Return the [x, y] coordinate for the center point of the cell that contains the specified text.  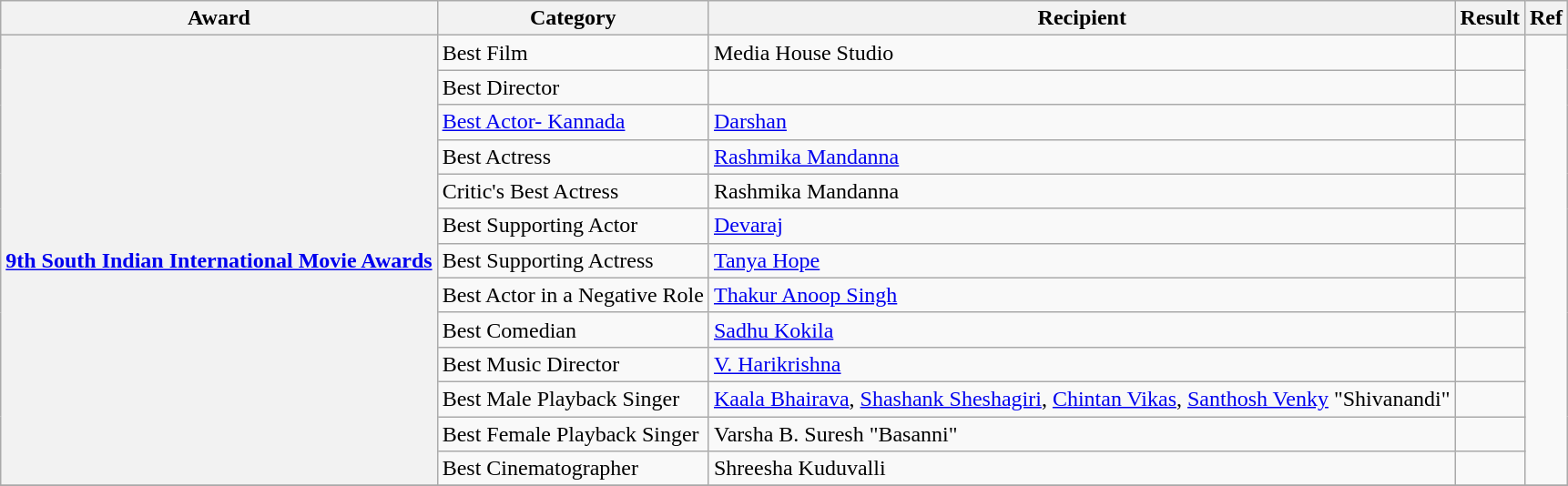
Best Supporting Actor [573, 226]
Best Cinematographer [573, 469]
Best Director [573, 87]
Thakur Anoop Singh [1082, 295]
Darshan [1082, 122]
Sadhu Kokila [1082, 329]
Best Supporting Actress [573, 260]
Devaraj [1082, 226]
9th South Indian International Movie Awards [219, 260]
Best Actor- Kannada [573, 122]
Best Actress [573, 157]
Critic's Best Actress [573, 191]
Tanya Hope [1082, 260]
Best Female Playback Singer [573, 434]
Best Comedian [573, 329]
Media House Studio [1082, 53]
Ref [1546, 18]
Kaala Bhairava, Shashank Sheshagiri, Chintan Vikas, Santhosh Venky "Shivanandi" [1082, 399]
Best Film [573, 53]
Result [1490, 18]
Recipient [1082, 18]
Best Male Playback Singer [573, 399]
Best Actor in a Negative Role [573, 295]
Award [219, 18]
Shreesha Kuduvalli [1082, 469]
Best Music Director [573, 364]
Varsha B. Suresh "Basanni" [1082, 434]
Category [573, 18]
V. Harikrishna [1082, 364]
